Capture the cell that displays the provided text and extract its (x, y) central coordinate. 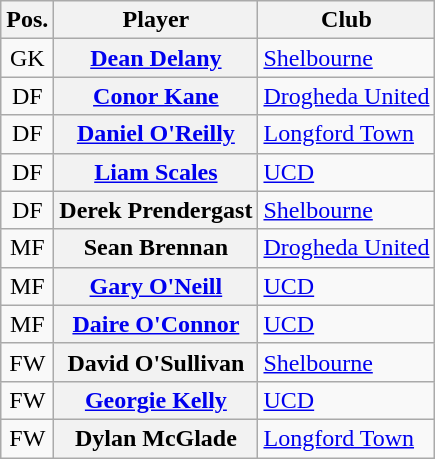
Daniel O'Reilly (156, 134)
Pos. (28, 20)
Derek Prendergast (156, 210)
GK (28, 58)
Dean Delany (156, 58)
Conor Kane (156, 96)
Liam Scales (156, 172)
Sean Brennan (156, 248)
Daire O'Connor (156, 324)
Club (346, 20)
Dylan McGlade (156, 438)
Player (156, 20)
Gary O'Neill (156, 286)
David O'Sullivan (156, 362)
Georgie Kelly (156, 400)
